From the cell containing the given text, extract its center point as [X, Y] coordinate. 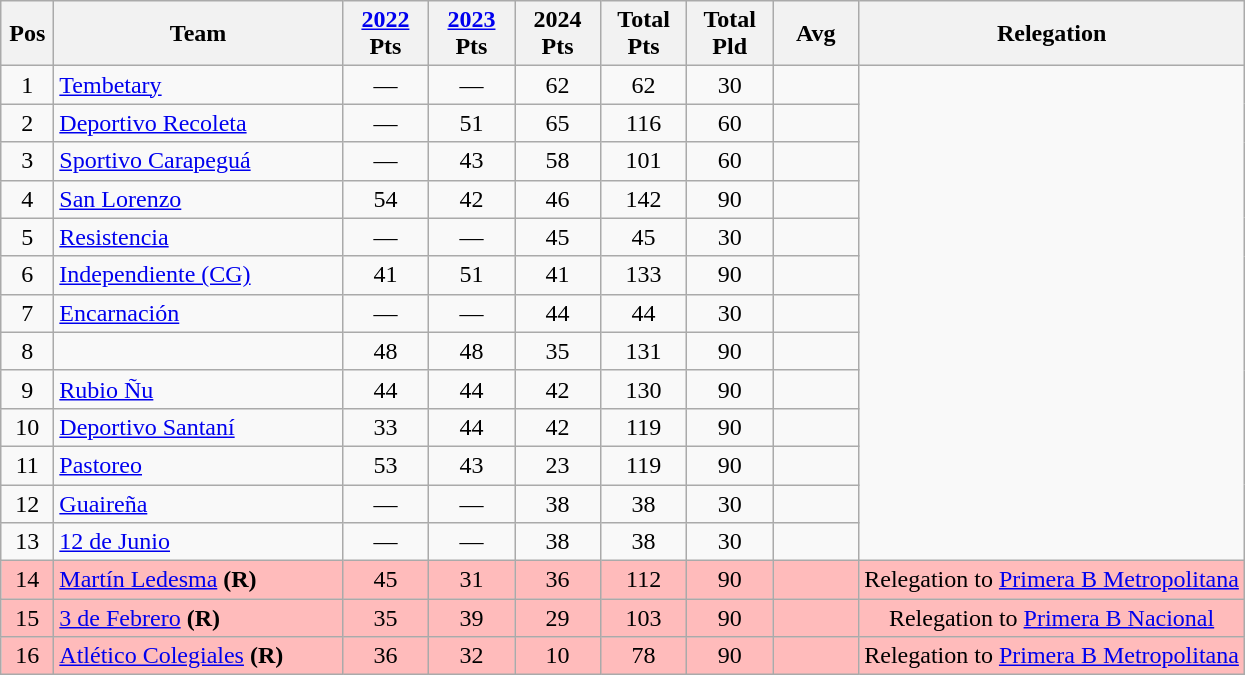
23 [557, 465]
32 [471, 656]
112 [644, 580]
Martín Ledesma (R) [198, 580]
11 [28, 465]
TotalPts [644, 34]
12 de Junio [198, 542]
65 [557, 123]
103 [644, 618]
33 [385, 427]
6 [28, 275]
Team [198, 34]
San Lorenzo [198, 199]
1 [28, 85]
Pastoreo [198, 465]
39 [471, 618]
133 [644, 275]
Tembetary [198, 85]
Sportivo Carapeguá [198, 161]
2024Pts [557, 34]
53 [385, 465]
2022Pts [385, 34]
Guaireña [198, 503]
14 [28, 580]
9 [28, 389]
2023Pts [471, 34]
16 [28, 656]
Deportivo Santaní [198, 427]
116 [644, 123]
Relegation to Primera B Nacional [1052, 618]
46 [557, 199]
142 [644, 199]
3 de Febrero (R) [198, 618]
54 [385, 199]
15 [28, 618]
31 [471, 580]
7 [28, 313]
4 [28, 199]
2 [28, 123]
TotalPld [730, 34]
12 [28, 503]
Pos [28, 34]
13 [28, 542]
131 [644, 351]
Avg [816, 34]
3 [28, 161]
101 [644, 161]
130 [644, 389]
5 [28, 237]
Atlético Colegiales (R) [198, 656]
Independiente (CG) [198, 275]
Encarnación [198, 313]
Resistencia [198, 237]
58 [557, 161]
Rubio Ñu [198, 389]
29 [557, 618]
8 [28, 351]
Deportivo Recoleta [198, 123]
78 [644, 656]
Relegation [1052, 34]
